For the text-containing cell, return its midpoint in [X, Y] coordinate format. 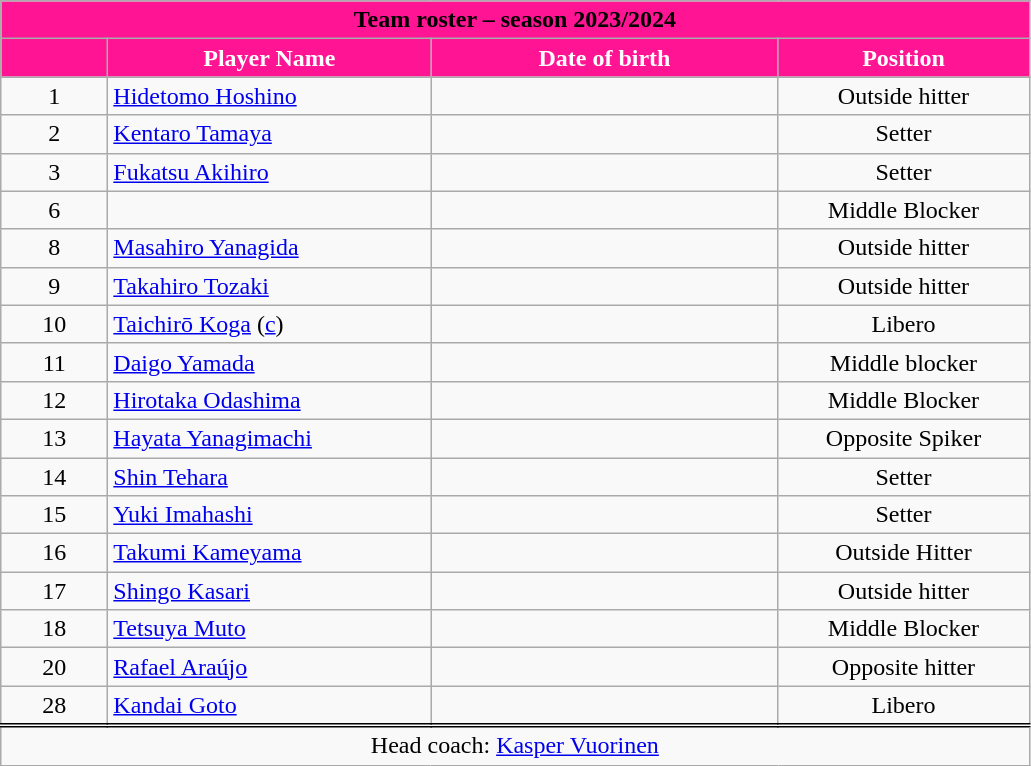
Opposite hitter [904, 667]
11 [54, 362]
Yuki Imahashi [270, 515]
9 [54, 286]
6 [54, 210]
Shin Tehara [270, 477]
Rafael Araújo [270, 667]
Daigo Yamada [270, 362]
Taichirō Koga (c) [270, 324]
13 [54, 438]
Takahiro Tozaki [270, 286]
8 [54, 248]
1 [54, 96]
Shingo Kasari [270, 591]
12 [54, 400]
Fukatsu Akihiro [270, 172]
16 [54, 553]
Kentaro Tamaya [270, 134]
Opposite Spiker [904, 438]
Hirotaka Odashima [270, 400]
20 [54, 667]
Kandai Goto [270, 706]
3 [54, 172]
Hidetomo Hoshino [270, 96]
Middle blocker [904, 362]
Position [904, 58]
Date of birth [604, 58]
Outside Hitter [904, 553]
Player Name [270, 58]
Takumi Kameyama [270, 553]
28 [54, 706]
Hayata Yanagimachi [270, 438]
18 [54, 629]
10 [54, 324]
14 [54, 477]
15 [54, 515]
Masahiro Yanagida [270, 248]
17 [54, 591]
Head coach: Kasper Vuorinen [515, 745]
Team roster – season 2023/2024 [515, 20]
2 [54, 134]
Tetsuya Muto [270, 629]
